Identify which cell holds the provided text, then report its [x, y] central coordinate. 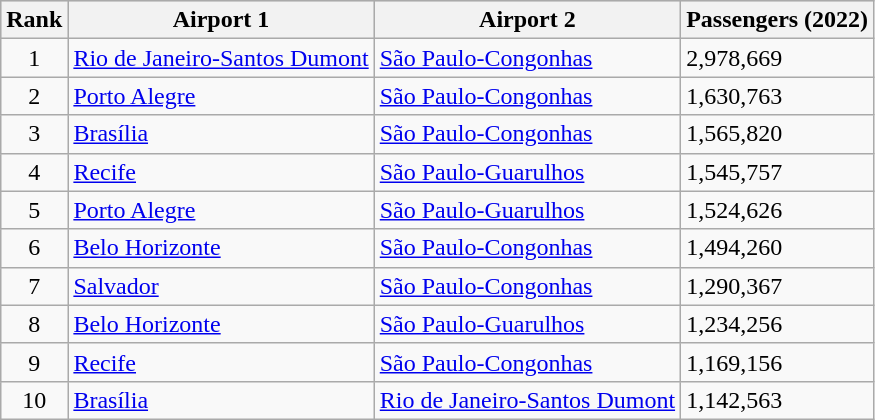
2 [34, 96]
1,494,260 [778, 248]
2,978,669 [778, 58]
1,545,757 [778, 172]
5 [34, 210]
3 [34, 134]
Rank [34, 20]
10 [34, 400]
7 [34, 286]
Salvador [221, 286]
8 [34, 324]
1,290,367 [778, 286]
Airport 2 [527, 20]
1,565,820 [778, 134]
1,630,763 [778, 96]
4 [34, 172]
Passengers (2022) [778, 20]
1,169,156 [778, 362]
1 [34, 58]
Airport 1 [221, 20]
1,142,563 [778, 400]
1,234,256 [778, 324]
6 [34, 248]
1,524,626 [778, 210]
9 [34, 362]
